Search for the cell housing the specified text and yield its [x, y] center coordinate. 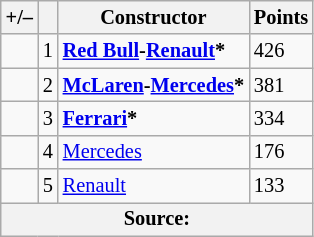
5 [48, 186]
Source: [157, 219]
Ferrari* [154, 118]
Points [281, 17]
426 [281, 51]
3 [48, 118]
2 [48, 85]
4 [48, 152]
Renault [154, 186]
Mercedes [154, 152]
133 [281, 186]
334 [281, 118]
+/– [20, 17]
381 [281, 85]
176 [281, 152]
1 [48, 51]
McLaren-Mercedes* [154, 85]
Red Bull-Renault* [154, 51]
Constructor [154, 17]
